From the cell containing the given text, extract its center point as [x, y] coordinate. 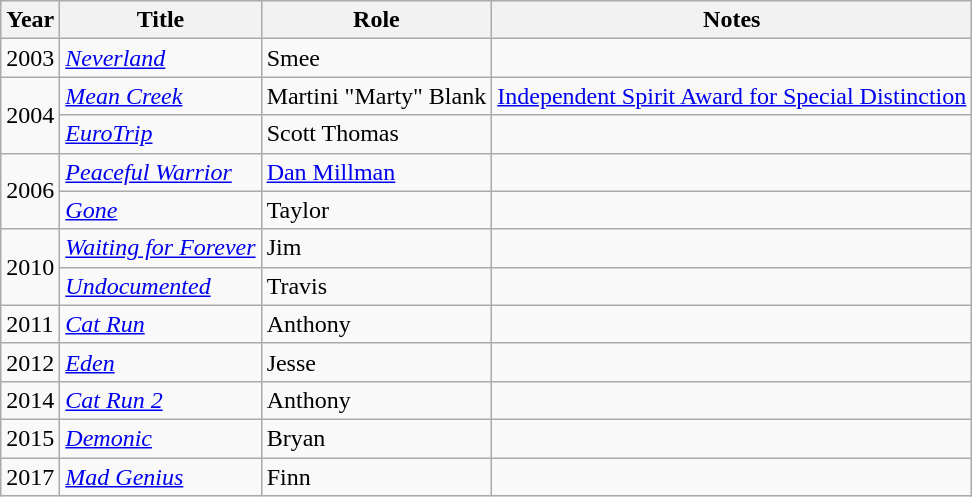
Independent Spirit Award for Special Distinction [732, 96]
Notes [732, 20]
Demonic [160, 438]
2010 [30, 267]
2012 [30, 362]
EuroTrip [160, 134]
2017 [30, 477]
Martini "Marty" Blank [376, 96]
Bryan [376, 438]
2015 [30, 438]
Peaceful Warrior [160, 172]
Cat Run [160, 324]
Gone [160, 210]
Eden [160, 362]
Smee [376, 58]
Dan Millman [376, 172]
Cat Run 2 [160, 400]
Finn [376, 477]
2004 [30, 115]
2014 [30, 400]
2003 [30, 58]
Year [30, 20]
Scott Thomas [376, 134]
Travis [376, 286]
Mad Genius [160, 477]
Mean Creek [160, 96]
Taylor [376, 210]
2006 [30, 191]
Waiting for Forever [160, 248]
Undocumented [160, 286]
Jesse [376, 362]
2011 [30, 324]
Neverland [160, 58]
Title [160, 20]
Jim [376, 248]
Role [376, 20]
